From the cell containing the given text, extract its center point as [X, Y] coordinate. 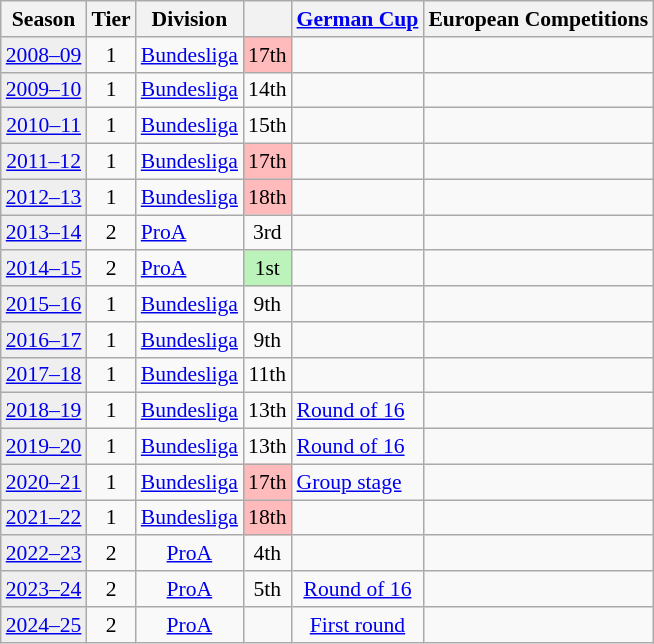
2009–10 [44, 90]
4th [268, 554]
2015–16 [44, 304]
5th [268, 589]
2020–21 [44, 482]
German Cup [358, 19]
Tier [110, 19]
3rd [268, 233]
Division [190, 19]
2021–22 [44, 518]
2017–18 [44, 375]
First round [358, 625]
15th [268, 126]
1st [268, 269]
11th [268, 375]
2022–23 [44, 554]
2018–19 [44, 411]
2024–25 [44, 625]
2008–09 [44, 55]
2019–20 [44, 447]
2012–13 [44, 197]
Group stage [358, 482]
2010–11 [44, 126]
14th [268, 90]
Season [44, 19]
2014–15 [44, 269]
2016–17 [44, 340]
European Competitions [538, 19]
2013–14 [44, 233]
2023–24 [44, 589]
2011–12 [44, 162]
